Identify which cell holds the provided text, then report its [x, y] central coordinate. 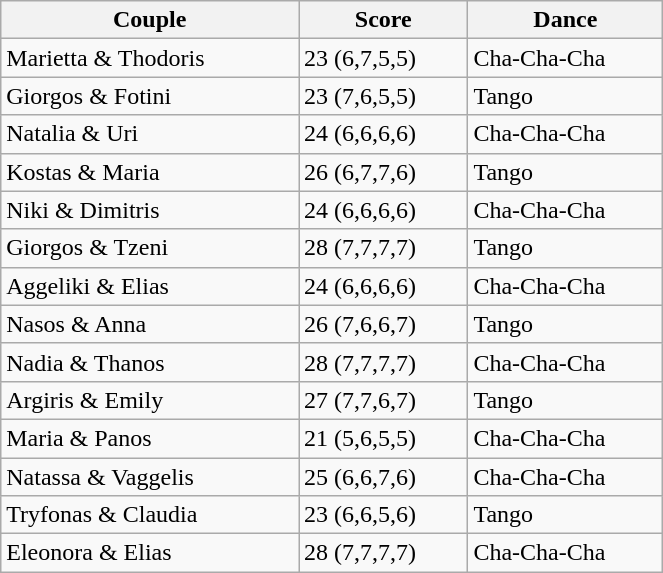
Dance [566, 20]
23 (6,6,5,6) [384, 515]
Argiris & Emily [150, 400]
Niki & Dimitris [150, 210]
Eleonora & Elias [150, 553]
Couple [150, 20]
23 (7,6,5,5) [384, 96]
Score [384, 20]
Maria & Panos [150, 438]
21 (5,6,5,5) [384, 438]
23 (6,7,5,5) [384, 58]
Kostas & Maria [150, 172]
25 (6,6,7,6) [384, 477]
Nasos & Anna [150, 324]
Tryfonas & Claudia [150, 515]
Aggeliki & Elias [150, 286]
Giorgos & Fotini [150, 96]
Natassa & Vaggelis [150, 477]
Marietta & Thodoris [150, 58]
26 (7,6,6,7) [384, 324]
Natalia & Uri [150, 134]
26 (6,7,7,6) [384, 172]
27 (7,7,6,7) [384, 400]
Giorgos & Tzeni [150, 248]
Nadia & Thanos [150, 362]
